For the text-containing cell, return its midpoint in [x, y] coordinate format. 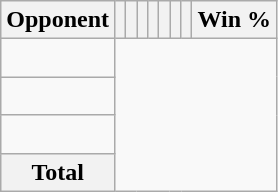
Total [58, 172]
Win % [234, 20]
Opponent [58, 20]
